For the text-containing cell, return its midpoint in (X, Y) coordinate format. 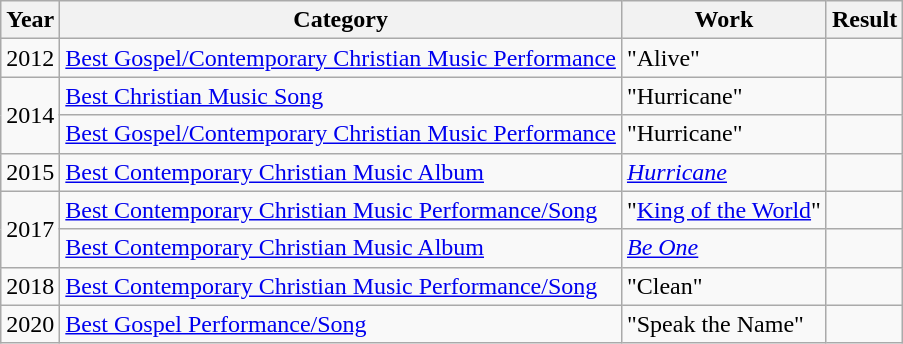
"Clean" (724, 286)
2018 (30, 286)
2012 (30, 58)
2015 (30, 172)
Best Gospel Performance/Song (341, 324)
Result (864, 20)
Year (30, 20)
2014 (30, 115)
Hurricane (724, 172)
Best Christian Music Song (341, 96)
"Alive" (724, 58)
Category (341, 20)
"King of the World" (724, 210)
2017 (30, 229)
Work (724, 20)
Be One (724, 248)
"Speak the Name" (724, 324)
2020 (30, 324)
